Return [x, y] of the center of cell containing provided text 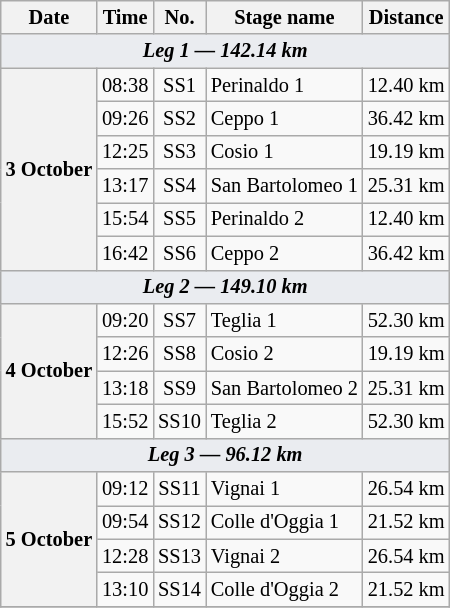
12:28 [125, 556]
13:10 [125, 589]
Ceppo 2 [284, 253]
Ceppo 1 [284, 118]
12:25 [125, 152]
Leg 2 — 149.10 km [226, 287]
13:17 [125, 186]
SS4 [180, 186]
Time [125, 17]
SS1 [180, 85]
Vignai 1 [284, 489]
16:42 [125, 253]
SS2 [180, 118]
Date [49, 17]
Cosio 2 [284, 354]
09:12 [125, 489]
Distance [406, 17]
4 October [49, 370]
SS3 [180, 152]
Teglia 2 [284, 421]
SS11 [180, 489]
08:38 [125, 85]
15:52 [125, 421]
Stage name [284, 17]
SS6 [180, 253]
San Bartolomeo 1 [284, 186]
SS5 [180, 219]
SS13 [180, 556]
SS12 [180, 522]
5 October [49, 540]
Leg 3 — 96.12 km [226, 455]
Leg 1 — 142.14 km [226, 51]
Colle d'Oggia 1 [284, 522]
09:26 [125, 118]
San Bartolomeo 2 [284, 388]
Vignai 2 [284, 556]
SS9 [180, 388]
SS10 [180, 421]
13:18 [125, 388]
Perinaldo 1 [284, 85]
3 October [49, 169]
Teglia 1 [284, 320]
No. [180, 17]
09:20 [125, 320]
09:54 [125, 522]
SS7 [180, 320]
Perinaldo 2 [284, 219]
12:26 [125, 354]
SS8 [180, 354]
15:54 [125, 219]
Cosio 1 [284, 152]
SS14 [180, 589]
Colle d'Oggia 2 [284, 589]
